Provide the [X, Y] coordinate of the cell's center where the given text is located.  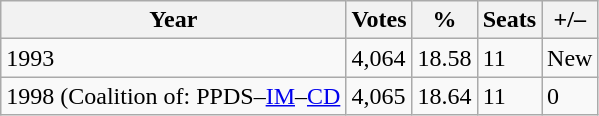
1998 (Coalition of: PPDS–IM–CD [174, 96]
18.64 [444, 96]
0 [570, 96]
Votes [379, 20]
4,064 [379, 58]
4,065 [379, 96]
1993 [174, 58]
18.58 [444, 58]
Year [174, 20]
New [570, 58]
Seats [509, 20]
+/– [570, 20]
% [444, 20]
